Return the [X, Y] coordinate for the center point of the cell that contains the specified text.  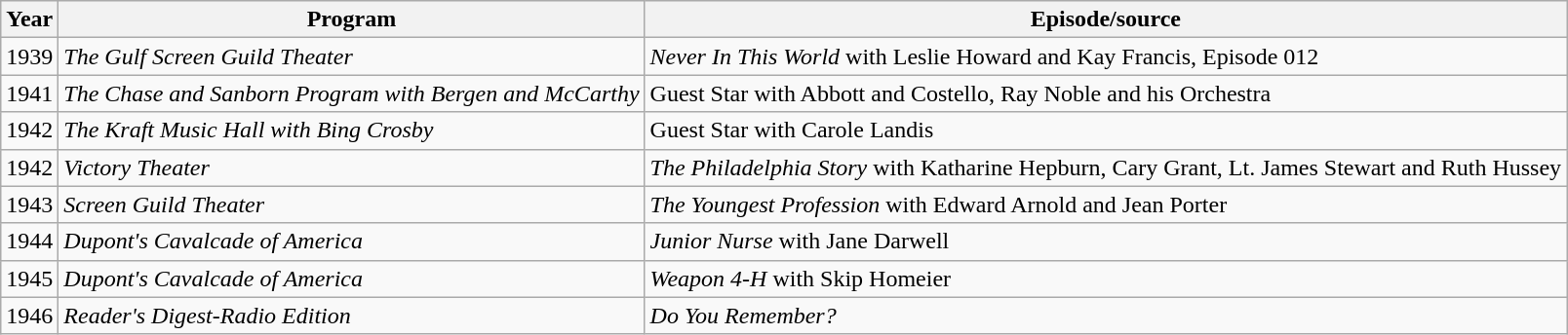
Junior Nurse with Jane Darwell [1106, 242]
1944 [29, 242]
1943 [29, 205]
1946 [29, 316]
Weapon 4-H with Skip Homeier [1106, 279]
The Gulf Screen Guild Theater [351, 56]
1945 [29, 279]
The Youngest Profession with Edward Arnold and Jean Porter [1106, 205]
Year [29, 19]
The Philadelphia Story with Katharine Hepburn, Cary Grant, Lt. James Stewart and Ruth Hussey [1106, 167]
The Kraft Music Hall with Bing Crosby [351, 130]
1939 [29, 56]
Episode/source [1106, 19]
Guest Star with Carole Landis [1106, 130]
The Chase and Sanborn Program with Bergen and McCarthy [351, 93]
Guest Star with Abbott and Costello, Ray Noble and his Orchestra [1106, 93]
Program [351, 19]
Never In This World with Leslie Howard and Kay Francis, Episode 012 [1106, 56]
Do You Remember? [1106, 316]
Reader's Digest-Radio Edition [351, 316]
1941 [29, 93]
Victory Theater [351, 167]
Screen Guild Theater [351, 205]
